Search for the cell housing the specified text and yield its [x, y] center coordinate. 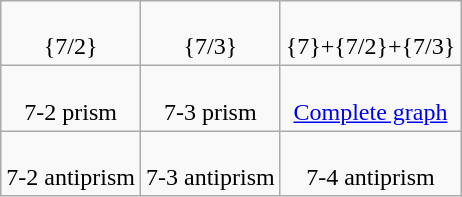
7-3 prism [210, 98]
{7/3} [210, 34]
Complete graph [370, 98]
7-3 antiprism [210, 164]
7-4 antiprism [370, 164]
7-2 prism [71, 98]
7-2 antiprism [71, 164]
{7}+{7/2}+{7/3} [370, 34]
{7/2} [71, 34]
